From the cell containing the given text, extract its center point as [x, y] coordinate. 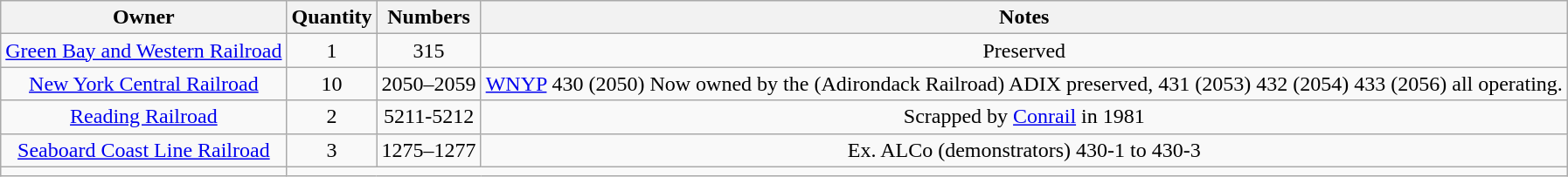
1 [332, 51]
Reading Railroad [143, 117]
315 [428, 51]
3 [332, 150]
Quantity [332, 17]
Seaboard Coast Line Railroad [143, 150]
2050–2059 [428, 84]
WNYP 430 (2050) Now owned by the (Adirondack Railroad) ADIX preserved, 431 (2053) 432 (2054) 433 (2056) all operating. [1024, 84]
Scrapped by Conrail in 1981 [1024, 117]
New York Central Railroad [143, 84]
10 [332, 84]
Ex. ALCo (demonstrators) 430-1 to 430-3 [1024, 150]
Notes [1024, 17]
Owner [143, 17]
1275–1277 [428, 150]
Green Bay and Western Railroad [143, 51]
Numbers [428, 17]
2 [332, 117]
5211-5212 [428, 117]
Preserved [1024, 51]
